For the text-containing cell, return its midpoint in (X, Y) coordinate format. 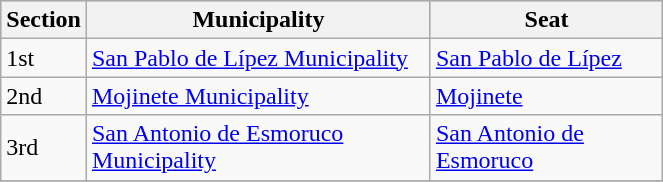
San Antonio de Esmoruco Municipality (258, 148)
San Pablo de Lípez (546, 58)
San Pablo de Lípez Municipality (258, 58)
2nd (44, 96)
Municipality (258, 20)
3rd (44, 148)
Seat (546, 20)
San Antonio de Esmoruco (546, 148)
Mojinete (546, 96)
1st (44, 58)
Mojinete Municipality (258, 96)
Section (44, 20)
